From the cell containing the given text, extract its center point as (X, Y) coordinate. 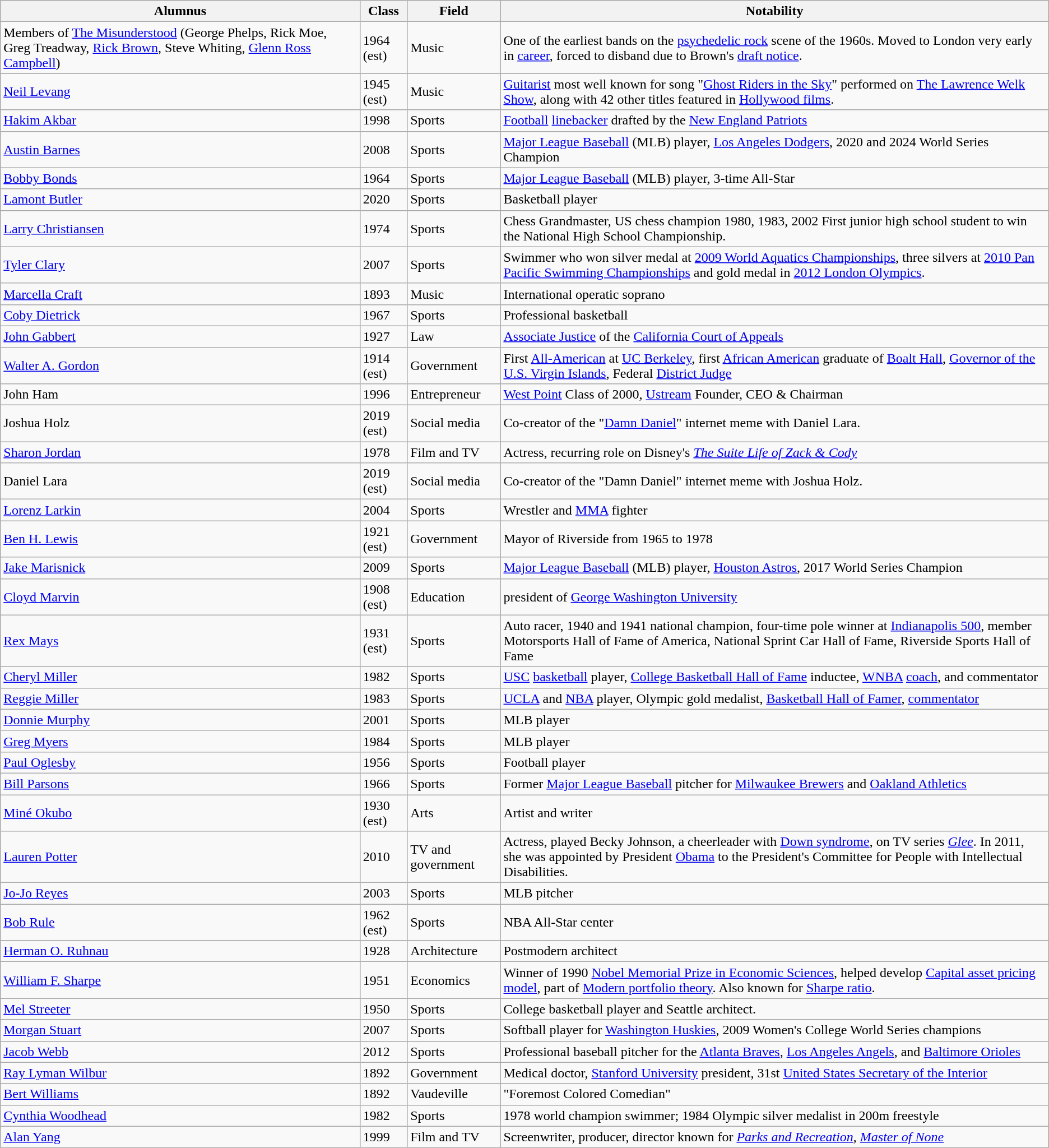
2009 (383, 568)
Class (383, 11)
Ray Lyman Wilbur (180, 1073)
Architecture (454, 951)
Football player (774, 762)
Members of The Misunderstood (George Phelps, Rick Moe, Greg Treadway, Rick Brown, Steve Whiting, Glenn Ross Campbell) (180, 48)
1908 (est) (383, 596)
UCLA and NBA player, Olympic gold medalist, Basketball Hall of Famer, commentator (774, 698)
Paul Oglesby (180, 762)
Major League Baseball (MLB) player, Houston Astros, 2017 World Series Champion (774, 568)
Medical doctor, Stanford University president, 31st United States Secretary of the Interior (774, 1073)
Alumnus (180, 11)
1921 (est) (383, 539)
Cheryl Miller (180, 677)
MLB pitcher (774, 894)
Ben H. Lewis (180, 539)
Screenwriter, producer, director known for Parks and Recreation, Master of None (774, 1137)
1983 (383, 698)
1967 (383, 315)
Co-creator of the "Damn Daniel" internet meme with Daniel Lara. (774, 424)
Mayor of Riverside from 1965 to 1978 (774, 539)
1962 (est) (383, 923)
Education (454, 596)
1966 (383, 784)
president of George Washington University (774, 596)
Austin Barnes (180, 149)
Walter A. Gordon (180, 365)
Notability (774, 11)
Law (454, 336)
Jacob Webb (180, 1052)
Neil Levang (180, 92)
Postmodern architect (774, 951)
2003 (383, 894)
Former Major League Baseball pitcher for Milwaukee Brewers and Oakland Athletics (774, 784)
Softball player for Washington Huskies, 2009 Women's College World Series champions (774, 1030)
Joshua Holz (180, 424)
NBA All-Star center (774, 923)
Marcella Craft (180, 294)
Professional basketball (774, 315)
2008 (383, 149)
Football linebacker drafted by the New England Patriots (774, 121)
1930 (est) (383, 813)
William F. Sharpe (180, 980)
Rex Mays (180, 641)
Bobby Bonds (180, 178)
Economics (454, 980)
Bob Rule (180, 923)
Alan Yang (180, 1137)
Morgan Stuart (180, 1030)
Bill Parsons (180, 784)
1893 (383, 294)
Herman O. Ruhnau (180, 951)
Arts (454, 813)
John Ham (180, 395)
Lorenz Larkin (180, 510)
Jo-Jo Reyes (180, 894)
"Foremost Colored Comedian" (774, 1094)
Professional baseball pitcher for the Atlanta Braves, Los Angeles Angels, and Baltimore Orioles (774, 1052)
Cynthia Woodhead (180, 1115)
1964 (383, 178)
TV and government (454, 857)
Sharon Jordan (180, 452)
1927 (383, 336)
2001 (383, 720)
Basketball player (774, 200)
John Gabbert (180, 336)
Artist and writer (774, 813)
West Point Class of 2000, Ustream Founder, CEO & Chairman (774, 395)
Chess Grandmaster, US chess champion 1980, 1983, 2002 First junior high school student to win the National High School Championship. (774, 229)
1928 (383, 951)
Bert Williams (180, 1094)
Jake Marisnick (180, 568)
2012 (383, 1052)
College basketball player and Seattle architect. (774, 1009)
Lamont Butler (180, 200)
1951 (383, 980)
Miné Okubo (180, 813)
Mel Streeter (180, 1009)
Wrestler and MMA fighter (774, 510)
1945 (est) (383, 92)
1978 world champion swimmer; 1984 Olympic silver medalist in 200m freestyle (774, 1115)
Cloyd Marvin (180, 596)
Field (454, 11)
1914 (est) (383, 365)
Co-creator of the "Damn Daniel" internet meme with Joshua Holz. (774, 481)
Major League Baseball (MLB) player, 3-time All-Star (774, 178)
1964 (est) (383, 48)
2020 (383, 200)
1996 (383, 395)
Actress, recurring role on Disney's The Suite Life of Zack & Cody (774, 452)
1978 (383, 452)
Reggie Miller (180, 698)
1931 (est) (383, 641)
Hakim Akbar (180, 121)
Coby Dietrick (180, 315)
First All-American at UC Berkeley, first African American graduate of Boalt Hall, Governor of the U.S. Virgin Islands, Federal District Judge (774, 365)
1956 (383, 762)
Donnie Murphy (180, 720)
Major League Baseball (MLB) player, Los Angeles Dodgers, 2020 and 2024 World Series Champion (774, 149)
1984 (383, 741)
Daniel Lara (180, 481)
2004 (383, 510)
1950 (383, 1009)
Entrepreneur (454, 395)
Vaudeville (454, 1094)
Lauren Potter (180, 857)
Larry Christiansen (180, 229)
2010 (383, 857)
1998 (383, 121)
Tyler Clary (180, 265)
1999 (383, 1137)
Greg Myers (180, 741)
1974 (383, 229)
Associate Justice of the California Court of Appeals (774, 336)
International operatic soprano (774, 294)
USC basketball player, College Basketball Hall of Fame inductee, WNBA coach, and commentator (774, 677)
